Search for the cell housing the specified text and yield its [x, y] center coordinate. 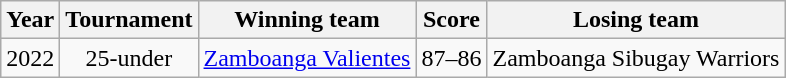
2022 [30, 58]
Zamboanga Sibugay Warriors [636, 58]
25-under [129, 58]
Score [452, 20]
Losing team [636, 20]
Winning team [307, 20]
Zamboanga Valientes [307, 58]
Tournament [129, 20]
87–86 [452, 58]
Year [30, 20]
